Find where the given text appears and provide that cell's center as [x, y] coordinate. 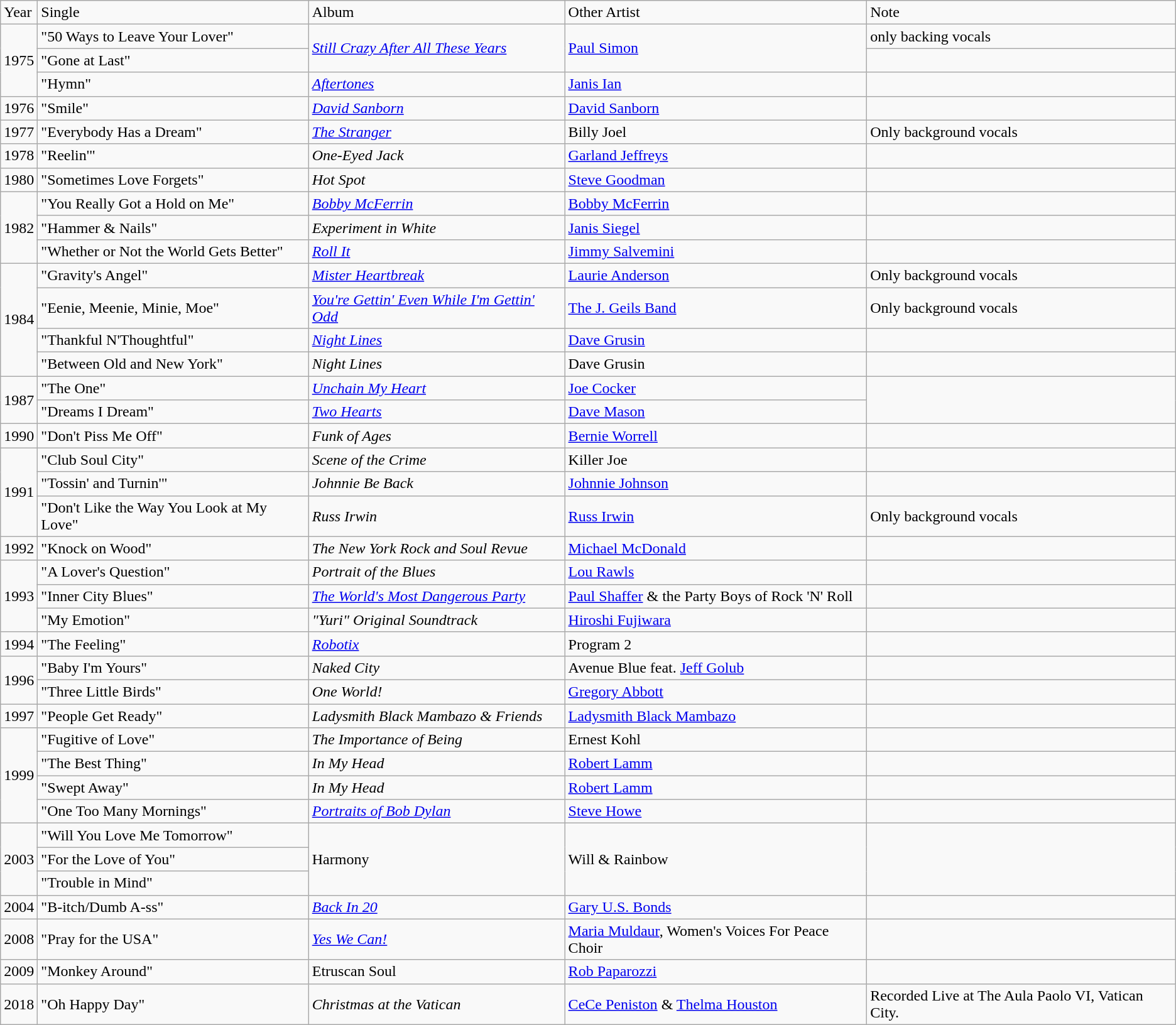
"The One" [173, 388]
"Inner City Blues" [173, 596]
Portrait of the Blues [437, 572]
"Fugitive of Love" [173, 740]
"Tossin' and Turnin'" [173, 484]
Johnnie Johnson [716, 484]
"Club Soul City" [173, 460]
Scene of the Crime [437, 460]
Yes We Can! [437, 940]
Steve Goodman [716, 180]
Roll It [437, 251]
The J. Geils Band [716, 308]
"Reelin'" [173, 156]
"Pray for the USA" [173, 940]
2009 [19, 972]
1994 [19, 644]
1999 [19, 776]
Dave Mason [716, 412]
Single [173, 13]
"Don't Piss Me Off" [173, 436]
Hiroshi Fujiwara [716, 620]
"Between Old and New York" [173, 364]
Lou Rawls [716, 572]
"Will You Love Me Tomorrow" [173, 835]
"Trouble in Mind" [173, 883]
"50 Ways to Leave Your Lover" [173, 36]
"Sometimes Love Forgets" [173, 180]
Recorded Live at The Aula Paolo VI, Vatican City. [1021, 1004]
"Dreams I Dream" [173, 412]
Gregory Abbott [716, 691]
1976 [19, 108]
1992 [19, 548]
Avenue Blue feat. Jeff Golub [716, 668]
Unchain My Heart [437, 388]
Robotix [437, 644]
Still Crazy After All These Years [437, 48]
Steve Howe [716, 811]
"B-itch/Dumb A-ss" [173, 907]
"My Emotion" [173, 620]
"For the Love of You" [173, 859]
Gary U.S. Bonds [716, 907]
"A Lover's Question" [173, 572]
Joe Cocker [716, 388]
1982 [19, 227]
1991 [19, 492]
Program 2 [716, 644]
Back In 20 [437, 907]
"Knock on Wood" [173, 548]
2003 [19, 859]
Maria Muldaur, Women's Voices For Peace Choir [716, 940]
"Everybody Has a Dream" [173, 132]
Ladysmith Black Mambazo [716, 715]
"Three Little Birds" [173, 691]
"Yuri" Original Soundtrack [437, 620]
Funk of Ages [437, 436]
"Oh Happy Day" [173, 1004]
"The Best Thing" [173, 764]
Killer Joe [716, 460]
"Monkey Around" [173, 972]
"Smile" [173, 108]
Janis Ian [716, 84]
"Hymn" [173, 84]
Rob Paparozzi [716, 972]
The Importance of Being [437, 740]
Year [19, 13]
Christmas at the Vatican [437, 1004]
Mister Heartbreak [437, 275]
1987 [19, 400]
1990 [19, 436]
"One Too Many Mornings" [173, 811]
Other Artist [716, 13]
2004 [19, 907]
"People Get Ready" [173, 715]
Ladysmith Black Mambazo & Friends [437, 715]
CeCe Peniston & Thelma Houston [716, 1004]
The World's Most Dangerous Party [437, 596]
1993 [19, 596]
One World! [437, 691]
You're Gettin' Even While I'm Gettin' Odd [437, 308]
The New York Rock and Soul Revue [437, 548]
"Gone at Last" [173, 60]
Note [1021, 13]
Experiment in White [437, 227]
Janis Siegel [716, 227]
1975 [19, 60]
"Hammer & Nails" [173, 227]
"Gravity's Angel" [173, 275]
Billy Joel [716, 132]
Aftertones [437, 84]
"You Really Got a Hold on Me" [173, 203]
Laurie Anderson [716, 275]
1984 [19, 319]
Garland Jeffreys [716, 156]
Album [437, 13]
"Whether or Not the World Gets Better" [173, 251]
1978 [19, 156]
The Stranger [437, 132]
Portraits of Bob Dylan [437, 811]
Johnnie Be Back [437, 484]
Will & Rainbow [716, 859]
One-Eyed Jack [437, 156]
1977 [19, 132]
"Swept Away" [173, 788]
Hot Spot [437, 180]
1997 [19, 715]
"Don't Like the Way You Look at My Love" [173, 516]
Ernest Kohl [716, 740]
Two Hearts [437, 412]
Naked City [437, 668]
Jimmy Salvemini [716, 251]
1996 [19, 680]
Harmony [437, 859]
1980 [19, 180]
only backing vocals [1021, 36]
"Thankful N'Thoughtful" [173, 340]
2008 [19, 940]
Bernie Worrell [716, 436]
"The Feeling" [173, 644]
Etruscan Soul [437, 972]
2018 [19, 1004]
Paul Simon [716, 48]
"Baby I'm Yours" [173, 668]
Paul Shaffer & the Party Boys of Rock 'N' Roll [716, 596]
Michael McDonald [716, 548]
"Eenie, Meenie, Minie, Moe" [173, 308]
